Find where the given text appears and provide that cell's center as (x, y) coordinate. 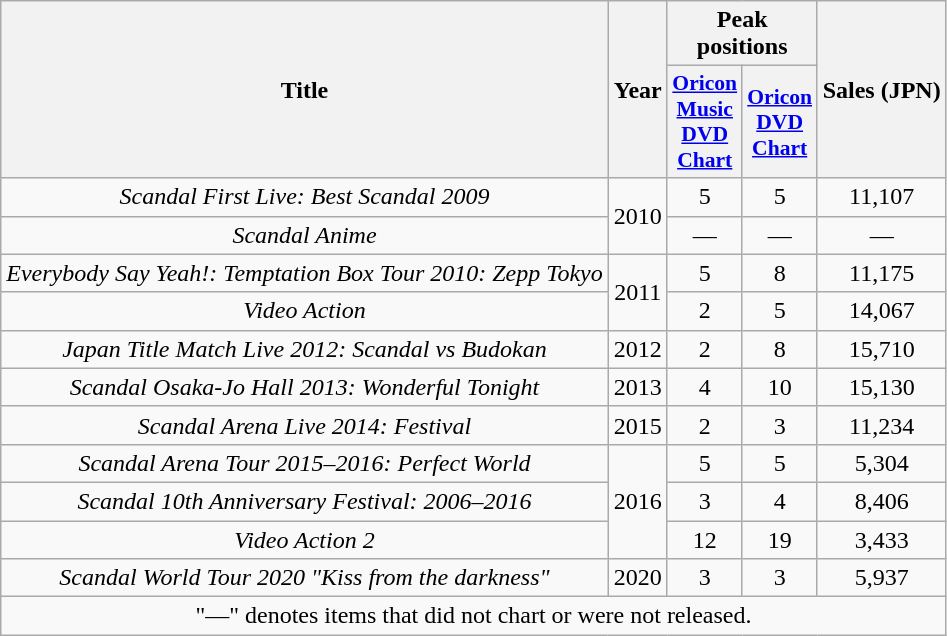
2010 (638, 216)
15,130 (882, 387)
2011 (638, 292)
Scandal World Tour 2020 "Kiss from the darkness" (304, 578)
11,107 (882, 197)
10 (780, 387)
5,937 (882, 578)
Year (638, 90)
3,433 (882, 539)
Everybody Say Yeah!: Temptation Box Tour 2010: Zepp Tokyo (304, 273)
Scandal First Live: Best Scandal 2009 (304, 197)
11,175 (882, 273)
5,304 (882, 463)
2012 (638, 349)
11,234 (882, 425)
Peak positions (742, 34)
Scandal Osaka-Jo Hall 2013: Wonderful Tonight (304, 387)
Oricon DVD Chart (780, 122)
Sales (JPN) (882, 90)
"—" denotes items that did not chart or were not released. (474, 616)
2016 (638, 501)
2020 (638, 578)
8,406 (882, 501)
Oricon Music DVD Chart (704, 122)
2015 (638, 425)
14,067 (882, 311)
15,710 (882, 349)
Scandal Arena Live 2014: Festival (304, 425)
Video Action (304, 311)
Video Action 2 (304, 539)
Title (304, 90)
19 (780, 539)
Japan Title Match Live 2012: Scandal vs Budokan (304, 349)
Scandal 10th Anniversary Festival: 2006–2016 (304, 501)
Scandal Anime (304, 235)
12 (704, 539)
Scandal Arena Tour 2015–2016: Perfect World (304, 463)
2013 (638, 387)
